Pinpoint the cell where the given text exists, returning its [x, y] midpoint coordinate. 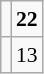
22 [27, 19]
13 [27, 55]
